Identify which cell holds the provided text, then report its (X, Y) central coordinate. 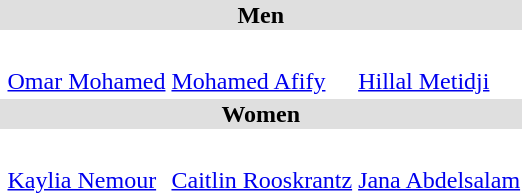
Hillal Metidji (440, 81)
Women (261, 114)
Omar Mohamed (86, 81)
Mohamed Afify (262, 81)
Men (261, 15)
